Output the [X, Y] coordinate of the center of the cell containing the given text.  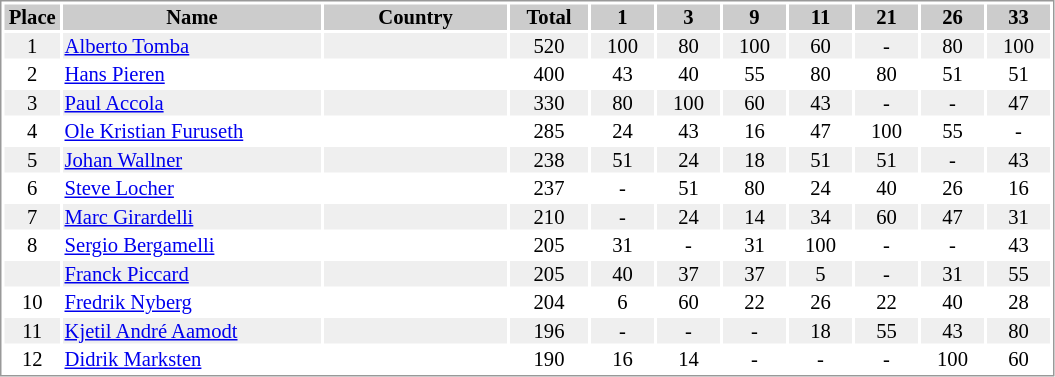
204 [549, 303]
Fredrik Nyberg [192, 303]
330 [549, 103]
28 [1018, 303]
Name [192, 17]
238 [549, 160]
210 [549, 217]
Kjetil André Aamodt [192, 331]
Place [32, 17]
Hans Pieren [192, 75]
Franck Piccard [192, 274]
Johan Wallner [192, 160]
Country [416, 17]
9 [754, 17]
190 [549, 359]
33 [1018, 17]
Sergio Bergamelli [192, 245]
21 [886, 17]
34 [820, 217]
Didrik Marksten [192, 359]
8 [32, 245]
196 [549, 331]
237 [549, 189]
7 [32, 217]
Paul Accola [192, 103]
2 [32, 75]
400 [549, 75]
Ole Kristian Furuseth [192, 131]
520 [549, 46]
Marc Girardelli [192, 217]
Alberto Tomba [192, 46]
12 [32, 359]
Total [549, 17]
285 [549, 131]
Steve Locher [192, 189]
10 [32, 303]
4 [32, 131]
